Return (x, y) of the center of cell containing provided text 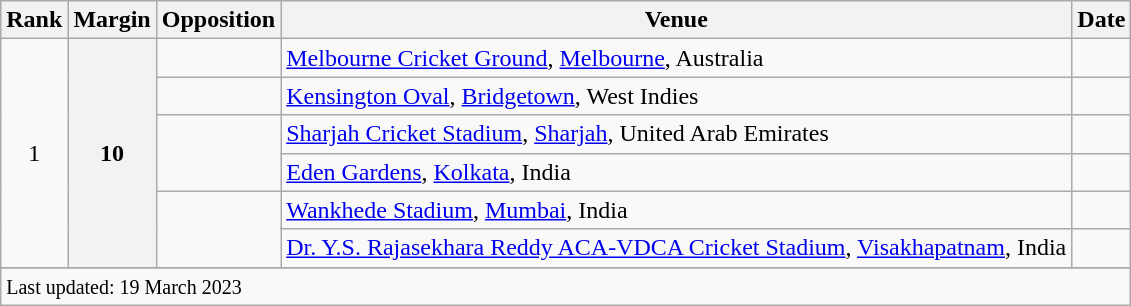
Opposition (218, 20)
Venue (676, 20)
Margin (112, 20)
Rank (34, 20)
1 (34, 153)
10 (112, 153)
Kensington Oval, Bridgetown, West Indies (676, 96)
Wankhede Stadium, Mumbai, India (676, 210)
Melbourne Cricket Ground, Melbourne, Australia (676, 58)
Last updated: 19 March 2023 (566, 286)
Dr. Y.S. Rajasekhara Reddy ACA-VDCA Cricket Stadium, Visakhapatnam, India (676, 248)
Sharjah Cricket Stadium, Sharjah, United Arab Emirates (676, 134)
Eden Gardens, Kolkata, India (676, 172)
Date (1102, 20)
